Scan for the cell matching the given text and deliver its [X, Y] coordinate at center. 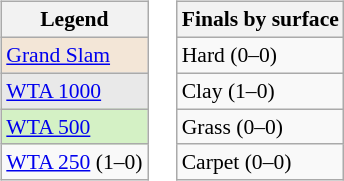
Legend [74, 20]
Grand Slam [74, 55]
Finals by surface [260, 20]
WTA 1000 [74, 91]
WTA 250 (1–0) [74, 162]
Grass (0–0) [260, 127]
WTA 500 [74, 127]
Clay (1–0) [260, 91]
Hard (0–0) [260, 55]
Carpet (0–0) [260, 162]
